Identify which cell holds the provided text, then report its [x, y] central coordinate. 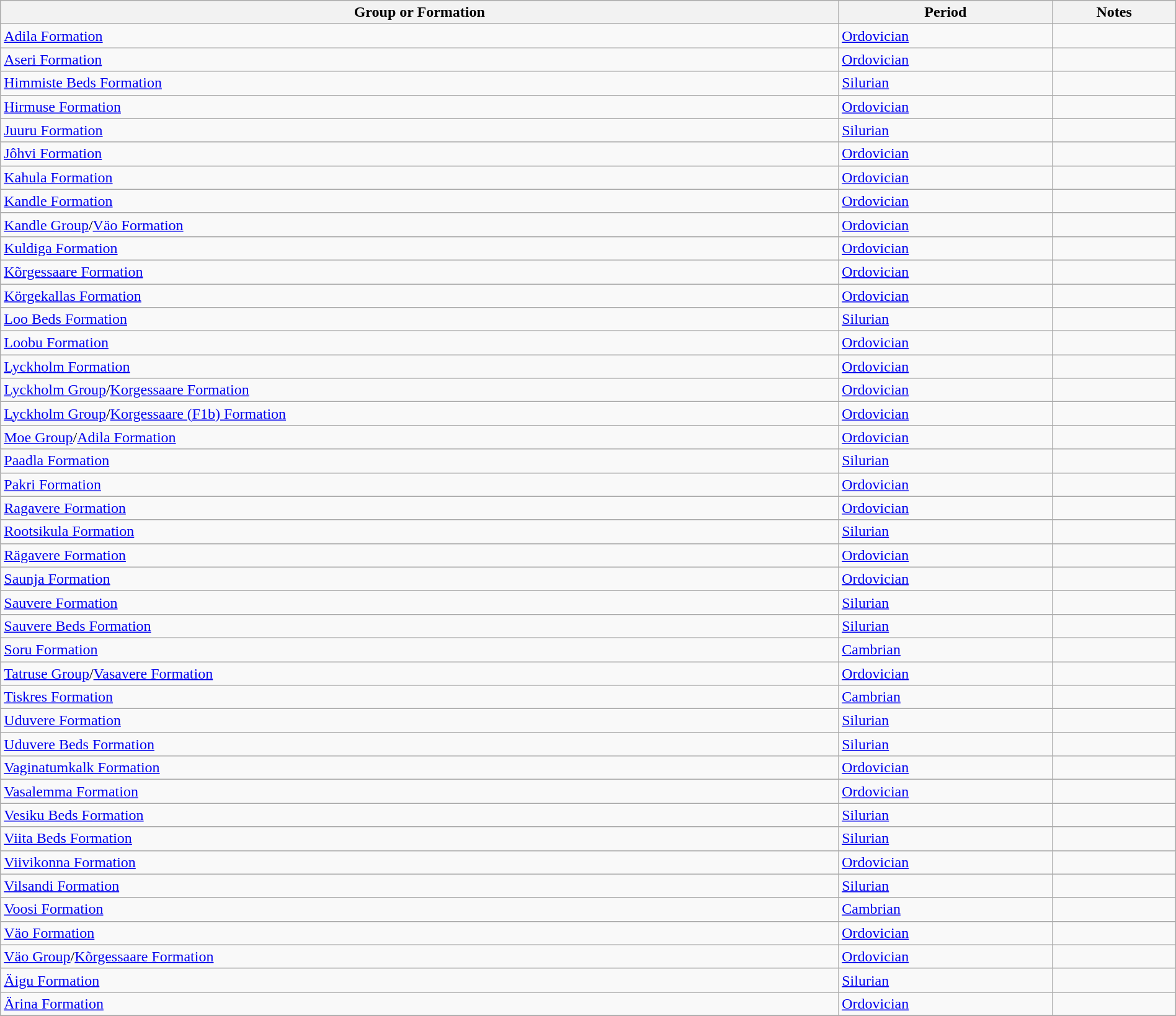
Kandle Formation [419, 201]
Väo Formation [419, 933]
Vesiku Beds Formation [419, 815]
Vasalemma Formation [419, 791]
Rootsikula Formation [419, 532]
Kuldiga Formation [419, 248]
Notes [1114, 12]
Tatruse Group/Vasavere Formation [419, 673]
Group or Formation [419, 12]
Jôhvi Formation [419, 154]
Soru Formation [419, 649]
Moe Group/Adila Formation [419, 437]
Uduvere Formation [419, 721]
Pakri Formation [419, 484]
Ragavere Formation [419, 508]
Kandle Group/Väo Formation [419, 225]
Rägavere Formation [419, 555]
Uduvere Beds Formation [419, 744]
Hirmuse Formation [419, 107]
Loo Beds Formation [419, 319]
Lyckholm Group/Korgessaare (F1b) Formation [419, 414]
Lyckholm Formation [419, 367]
Period [945, 12]
Sauvere Beds Formation [419, 626]
Viivikonna Formation [419, 862]
Himmiste Beds Formation [419, 83]
Adila Formation [419, 36]
Saunja Formation [419, 579]
Loobu Formation [419, 343]
Juuru Formation [419, 130]
Körgekallas Formation [419, 296]
Paadla Formation [419, 461]
Tiskres Formation [419, 697]
Vilsandi Formation [419, 886]
Äigu Formation [419, 980]
Viita Beds Formation [419, 839]
Väo Group/Kõrgessaare Formation [419, 956]
Ärina Formation [419, 1004]
Kahula Formation [419, 177]
Kõrgessaare Formation [419, 272]
Vaginatumkalk Formation [419, 768]
Sauvere Formation [419, 602]
Aseri Formation [419, 60]
Voosi Formation [419, 909]
Lyckholm Group/Korgessaare Formation [419, 390]
